Determine the (X, Y) coordinate at the center of the cell enclosing the given text.  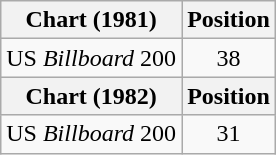
38 (229, 58)
31 (229, 134)
Chart (1982) (92, 96)
Chart (1981) (92, 20)
